Find where the given text appears and provide that cell's center as (x, y) coordinate. 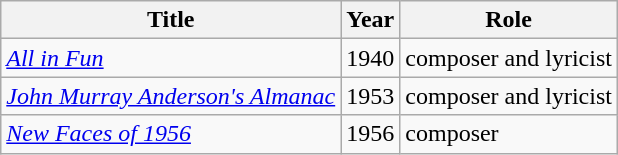
1953 (370, 96)
composer (509, 134)
John Murray Anderson's Almanac (171, 96)
All in Fun (171, 58)
1956 (370, 134)
Title (171, 20)
Role (509, 20)
Year (370, 20)
New Faces of 1956 (171, 134)
1940 (370, 58)
